For the text-containing cell, return its midpoint in [x, y] coordinate format. 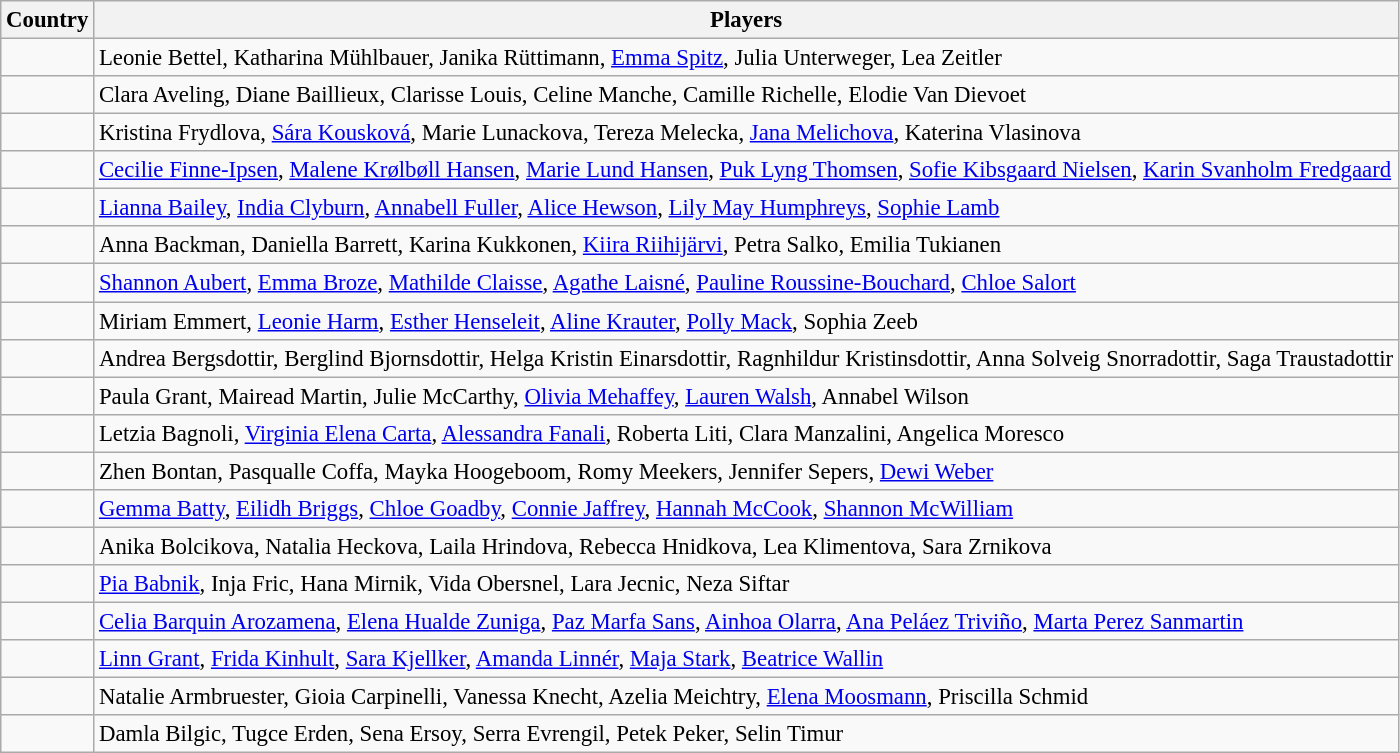
Anna Backman, Daniella Barrett, Karina Kukkonen, Kiira Riihijärvi, Petra Salko, Emilia Tukianen [746, 245]
Andrea Bergsdottir, Berglind Bjornsdottir, Helga Kristin Einarsdottir, Ragnhildur Kristinsdottir, Anna Solveig Snorradottir, Saga Traustadottir [746, 358]
Pia Babnik, Inja Fric, Hana Mirnik, Vida Obersnel, Lara Jecnic, Neza Siftar [746, 584]
Zhen Bontan, Pasqualle Coffa, Mayka Hoogeboom, Romy Meekers, Jennifer Sepers, Dewi Weber [746, 471]
Damla Bilgic, Tugce Erden, Sena Ersoy, Serra Evrengil, Petek Peker, Selin Timur [746, 734]
Natalie Armbruester, Gioia Carpinelli, Vanessa Knecht, Azelia Meichtry, Elena Moosmann, Priscilla Schmid [746, 697]
Players [746, 20]
Cecilie Finne-Ipsen, Malene Krølbøll Hansen, Marie Lund Hansen, Puk Lyng Thomsen, Sofie Kibsgaard Nielsen, Karin Svanholm Fredgaard [746, 170]
Shannon Aubert, Emma Broze, Mathilde Claisse, Agathe Laisné, Pauline Roussine-Bouchard, Chloe Salort [746, 283]
Linn Grant, Frida Kinhult, Sara Kjellker, Amanda Linnér, Maja Stark, Beatrice Wallin [746, 659]
Celia Barquin Arozamena, Elena Hualde Zuniga, Paz Marfa Sans, Ainhoa Olarra, Ana Peláez Triviño, Marta Perez Sanmartin [746, 621]
Leonie Bettel, Katharina Mühlbauer, Janika Rüttimann, Emma Spitz, Julia Unterweger, Lea Zeitler [746, 58]
Paula Grant, Mairead Martin, Julie McCarthy, Olivia Mehaffey, Lauren Walsh, Annabel Wilson [746, 396]
Kristina Frydlova, Sára Kousková, Marie Lunackova, Tereza Melecka, Jana Melichova, Katerina Vlasinova [746, 133]
Country [48, 20]
Clara Aveling, Diane Baillieux, Clarisse Louis, Celine Manche, Camille Richelle, Elodie Van Dievoet [746, 95]
Lianna Bailey, India Clyburn, Annabell Fuller, Alice Hewson, Lily May Humphreys, Sophie Lamb [746, 208]
Miriam Emmert, Leonie Harm, Esther Henseleit, Aline Krauter, Polly Mack, Sophia Zeeb [746, 321]
Anika Bolcikova, Natalia Heckova, Laila Hrindova, Rebecca Hnidkova, Lea Klimentova, Sara Zrnikova [746, 546]
Letzia Bagnoli, Virginia Elena Carta, Alessandra Fanali, Roberta Liti, Clara Manzalini, Angelica Moresco [746, 433]
Gemma Batty, Eilidh Briggs, Chloe Goadby, Connie Jaffrey, Hannah McCook, Shannon McWilliam [746, 509]
